Extract the [X, Y] coordinate from the center of the cell holding the provided text.  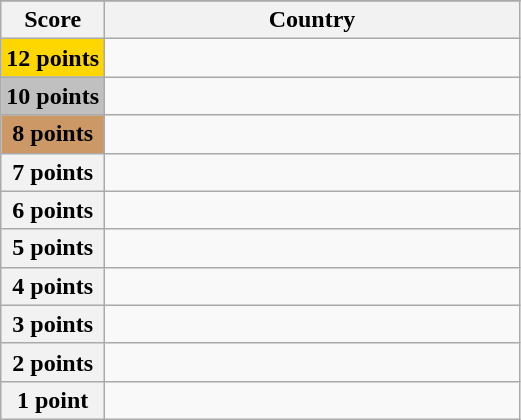
12 points [53, 58]
5 points [53, 248]
6 points [53, 210]
2 points [53, 362]
10 points [53, 96]
Country [312, 20]
Score [53, 20]
4 points [53, 286]
8 points [53, 134]
3 points [53, 324]
1 point [53, 400]
7 points [53, 172]
